Scan for the cell matching the given text and deliver its [X, Y] coordinate at center. 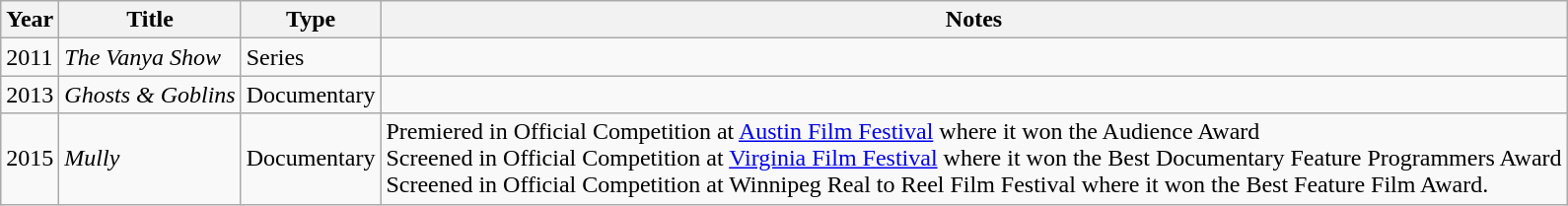
Series [311, 57]
Year [30, 20]
2015 [30, 159]
Title [150, 20]
Mully [150, 159]
Type [311, 20]
2013 [30, 95]
Notes [974, 20]
2011 [30, 57]
The Vanya Show [150, 57]
Ghosts & Goblins [150, 95]
